Search for the cell housing the specified text and yield its (X, Y) center coordinate. 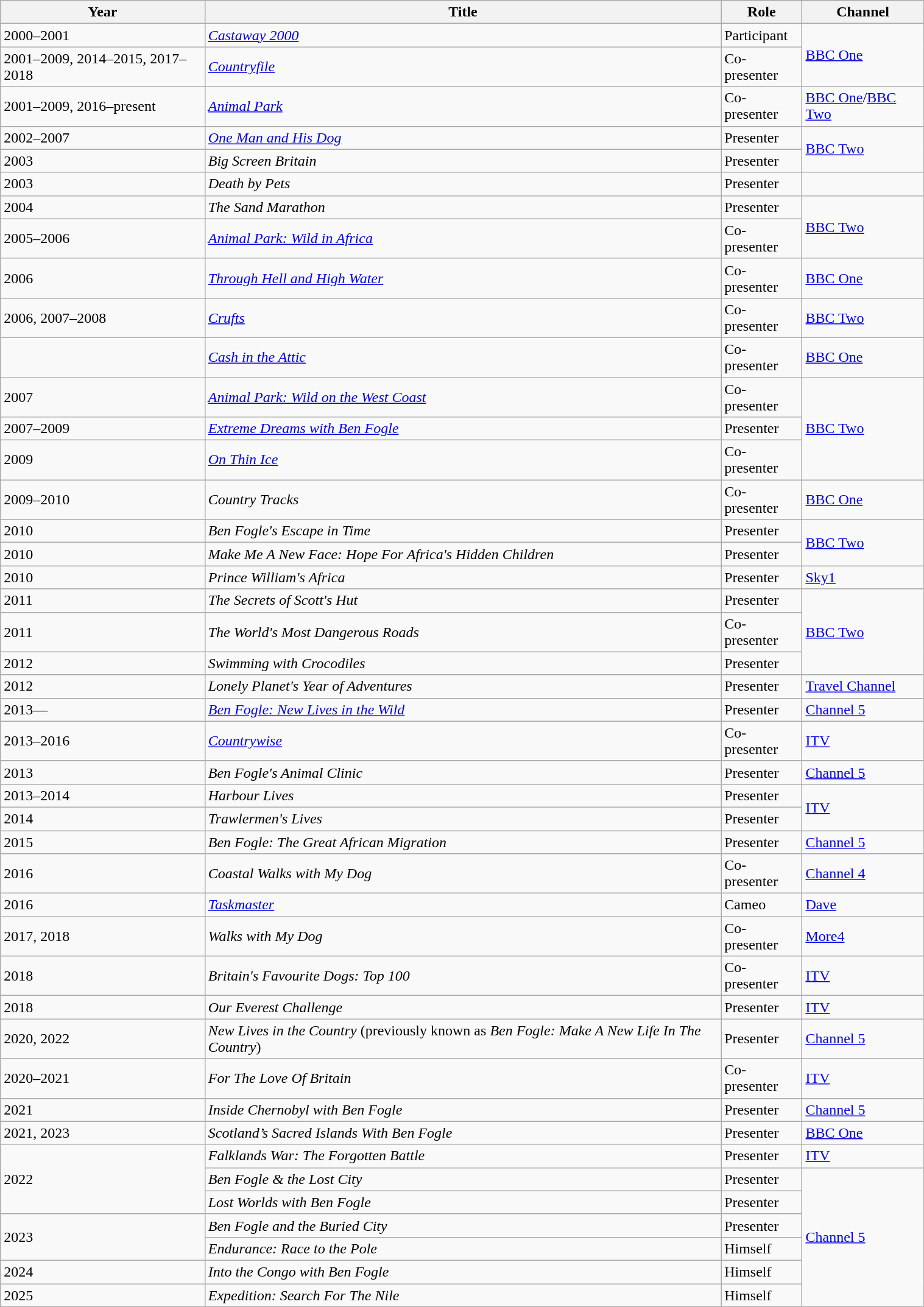
Sky1 (862, 577)
Prince William's Africa (463, 577)
Ben Fogle: The Great African Migration (463, 842)
Taskmaster (463, 905)
Channel (862, 12)
Swimming with Crocodiles (463, 663)
One Man and His Dog (463, 138)
Countryfile (463, 67)
Channel 4 (862, 873)
2009 (102, 460)
Trawlermen's Lives (463, 819)
2017, 2018 (102, 937)
Ben Fogle's Animal Clinic (463, 772)
2006 (102, 278)
Castaway 2000 (463, 35)
Countrywise (463, 741)
2020–2021 (102, 1078)
Ben Fogle: New Lives in the Wild (463, 710)
Lonely Planet's Year of Adventures (463, 686)
Year (102, 12)
2000–2001 (102, 35)
2006, 2007–2008 (102, 318)
Falklands War: The Forgotten Battle (463, 1156)
2007–2009 (102, 429)
Participant (761, 35)
Lost Worlds with Ben Fogle (463, 1202)
Endurance: Race to the Pole (463, 1249)
Big Screen Britain (463, 161)
2020, 2022 (102, 1039)
The Sand Marathon (463, 207)
2021 (102, 1110)
Scotland’s Sacred Islands With Ben Fogle (463, 1133)
BBC One/BBC Two (862, 106)
2014 (102, 819)
Ben Fogle & the Lost City (463, 1179)
Crufts (463, 318)
More4 (862, 937)
Animal Park: Wild on the West Coast (463, 397)
Walks with My Dog (463, 937)
2013–2014 (102, 795)
2022 (102, 1179)
Extreme Dreams with Ben Fogle (463, 429)
2023 (102, 1237)
Make Me A New Face: Hope For Africa's Hidden Children (463, 554)
Animal Park: Wild in Africa (463, 239)
Cash in the Attic (463, 357)
2013–2016 (102, 741)
2004 (102, 207)
Britain's Favourite Dogs: Top 100 (463, 976)
2002–2007 (102, 138)
2013 (102, 772)
Role (761, 12)
Death by Pets (463, 184)
2009–2010 (102, 499)
2015 (102, 842)
Expedition: Search For The Nile (463, 1295)
2001–2009, 2016–present (102, 106)
2024 (102, 1272)
Travel Channel (862, 686)
2001–2009, 2014–2015, 2017–2018 (102, 67)
For The Love Of Britain (463, 1078)
2007 (102, 397)
Our Everest Challenge (463, 1007)
2005–2006 (102, 239)
2013— (102, 710)
Cameo (761, 905)
Harbour Lives (463, 795)
Through Hell and High Water (463, 278)
Inside Chernobyl with Ben Fogle (463, 1110)
New Lives in the Country (previously known as Ben Fogle: Make A New Life In The Country) (463, 1039)
Into the Congo with Ben Fogle (463, 1272)
Country Tracks (463, 499)
Ben Fogle's Escape in Time (463, 531)
2025 (102, 1295)
2021, 2023 (102, 1133)
Dave (862, 905)
Title (463, 12)
Coastal Walks with My Dog (463, 873)
The World's Most Dangerous Roads (463, 632)
The Secrets of Scott's Hut (463, 601)
Animal Park (463, 106)
Ben Fogle and the Buried City (463, 1225)
On Thin Ice (463, 460)
